Provide the [X, Y] coordinate of the cell's center where the given text is located.  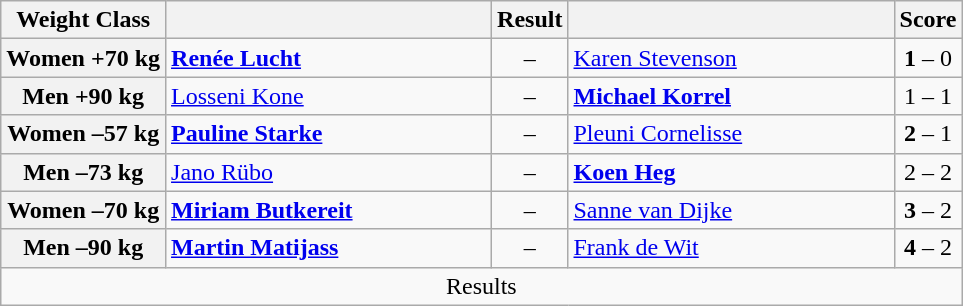
Martin Matijass [329, 248]
2 – 2 [928, 172]
Karen Stevenson [731, 58]
Weight Class [84, 20]
Pauline Starke [329, 134]
Men +90 kg [84, 96]
Result [530, 20]
1 – 0 [928, 58]
Pleuni Cornelisse [731, 134]
Results [482, 286]
Losseni Kone [329, 96]
Renée Lucht [329, 58]
3 – 2 [928, 210]
2 – 1 [928, 134]
Women –57 kg [84, 134]
Frank de Wit [731, 248]
4 – 2 [928, 248]
Score [928, 20]
Jano Rübo [329, 172]
Michael Korrel [731, 96]
Miriam Butkereit [329, 210]
Women +70 kg [84, 58]
1 – 1 [928, 96]
Men –90 kg [84, 248]
Women –70 kg [84, 210]
Koen Heg [731, 172]
Men –73 kg [84, 172]
Sanne van Dijke [731, 210]
